Extract the (X, Y) coordinate from the center of the cell holding the provided text.  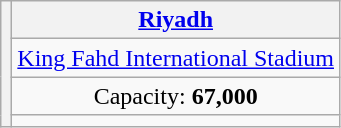
Riyadh (176, 20)
King Fahd International Stadium (176, 58)
Capacity: 67,000 (176, 96)
